Return (x, y) of the center of cell containing provided text 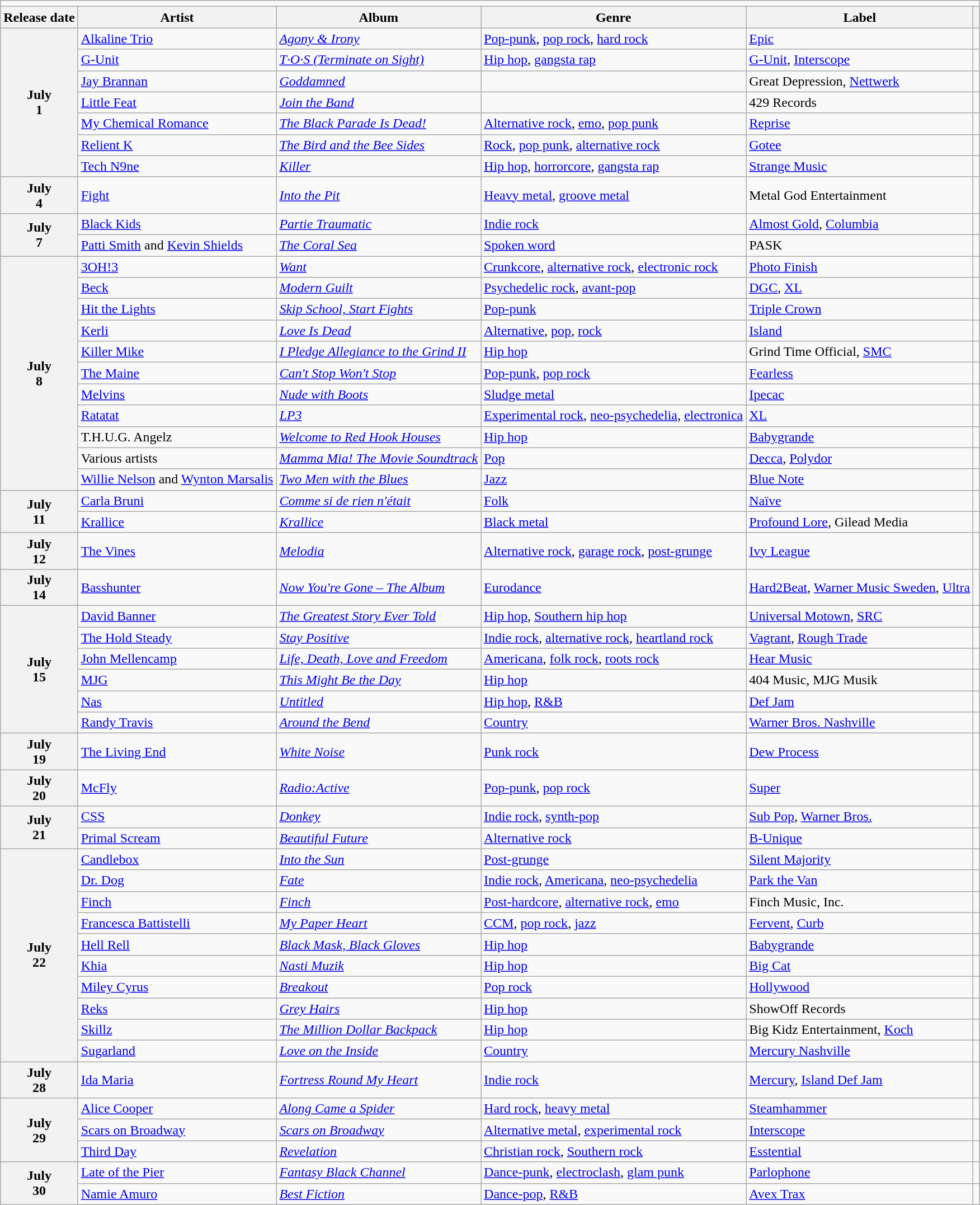
July29 (39, 1130)
Skip School, Start Fights (379, 309)
G-Unit (177, 60)
Nasti Muzik (379, 966)
Love on the Inside (379, 1051)
Jazz (614, 479)
Fearless (860, 373)
Interscope (860, 1130)
Heavy metal, groove metal (614, 195)
Sludge metal (614, 394)
The Bird and the Bee Sides (379, 145)
Alternative rock, garage rock, post-grunge (614, 550)
Stay Positive (379, 637)
Indie rock, synth-pop (614, 817)
Silent Majority (860, 859)
The Black Parade Is Dead! (379, 124)
Decca, Polydor (860, 458)
Late of the Pier (177, 1173)
Nude with Boots (379, 394)
B-Unique (860, 838)
I Pledge Allegiance to the Grind II (379, 352)
Fortress Round My Heart (379, 1080)
Great Depression, Nettwerk (860, 81)
Can't Stop Won't Stop (379, 373)
Steamhammer (860, 1109)
Fate (379, 881)
Hard rock, heavy metal (614, 1109)
July15 (39, 669)
LP3 (379, 416)
Modern Guilt (379, 288)
Alice Cooper (177, 1109)
Pop rock (614, 987)
Killer (379, 166)
Dance-punk, electroclash, glam punk (614, 1173)
Donkey (379, 817)
Untitled (379, 702)
Sugarland (177, 1051)
Kerli (177, 331)
DGC, XL (860, 288)
ShowOff Records (860, 1009)
Nas (177, 702)
Spoken word (614, 245)
My Chemical Romance (177, 124)
Island (860, 331)
Experimental rock, neo-psychedelia, electronica (614, 416)
Esstential (860, 1151)
PASK (860, 245)
429 Records (860, 102)
Relient K (177, 145)
McFly (177, 788)
July20 (39, 788)
The Maine (177, 373)
Hip hop, Southern hip hop (614, 616)
Hear Music (860, 659)
Basshunter (177, 587)
Ivy League (860, 550)
Revelation (379, 1151)
Mercury Nashville (860, 1051)
Third Day (177, 1151)
Life, Death, Love and Freedom (379, 659)
Post-hardcore, alternative rock, emo (614, 902)
Def Jam (860, 702)
Super (860, 788)
Finch Music, Inc. (860, 902)
Sub Pop, Warner Bros. (860, 817)
Hard2Beat, Warner Music Sweden, Ultra (860, 587)
Indie rock, Americana, neo-psychedelia (614, 881)
Beck (177, 288)
MJG (177, 680)
July19 (39, 752)
July1 (39, 102)
Black Kids (177, 224)
Ida Maria (177, 1080)
Hit the Lights (177, 309)
Pop-punk (614, 309)
July28 (39, 1080)
Big Kidz Entertainment, Koch (860, 1030)
Ratatat (177, 416)
Tech N9ne (177, 166)
3OH!3 (177, 267)
This Might Be the Day (379, 680)
Around the Bend (379, 723)
Photo Finish (860, 267)
Mercury, Island Def Jam (860, 1080)
Jay Brannan (177, 81)
Hip hop, R&B (614, 702)
July14 (39, 587)
The Living End (177, 752)
Along Came a Spider (379, 1109)
Into the Pit (379, 195)
CSS (177, 817)
July22 (39, 955)
Americana, folk rock, roots rock (614, 659)
Pop-punk, pop rock, hard rock (614, 39)
White Noise (379, 752)
Ipecac (860, 394)
Khia (177, 966)
July7 (39, 234)
Francesca Battistelli (177, 923)
Indie rock, alternative rock, heartland rock (614, 637)
Agony & Irony (379, 39)
Reks (177, 1009)
Radio:Active (379, 788)
Alternative rock (614, 838)
Profound Lore, Gilead Media (860, 522)
Alkaline Trio (177, 39)
Dance-pop, R&B (614, 1194)
Album (379, 17)
T.H.U.G. Angelz (177, 437)
Folk (614, 501)
Skillz (177, 1030)
Miley Cyrus (177, 987)
Love Is Dead (379, 331)
Psychedelic rock, avant-pop (614, 288)
The Coral Sea (379, 245)
Crunkcore, alternative rock, electronic rock (614, 267)
Universal Motown, SRC (860, 616)
Now You're Gone – The Album (379, 587)
Dr. Dog (177, 881)
Parlophone (860, 1173)
Killer Mike (177, 352)
Grind Time Official, SMC (860, 352)
Fantasy Black Channel (379, 1173)
Punk rock (614, 752)
Reprise (860, 124)
Hip hop, horrorcore, gangsta rap (614, 166)
July4 (39, 195)
My Paper Heart (379, 923)
The Hold Steady (177, 637)
July12 (39, 550)
Grey Hairs (379, 1009)
Fervent, Curb (860, 923)
Join the Band (379, 102)
Hollywood (860, 987)
Pop (614, 458)
John Mellencamp (177, 659)
Christian rock, Southern rock (614, 1151)
CCM, pop rock, jazz (614, 923)
T·O·S (Terminate on Sight) (379, 60)
Namie Amuro (177, 1194)
Eurodance (614, 587)
Almost Gold, Columbia (860, 224)
Black metal (614, 522)
Vagrant, Rough Trade (860, 637)
Two Men with the Blues (379, 479)
Comme si de rien n'était (379, 501)
Hip hop, gangsta rap (614, 60)
Randy Travis (177, 723)
Strange Music (860, 166)
Alternative metal, experimental rock (614, 1130)
Release date (39, 17)
Alternative rock, emo, pop punk (614, 124)
Breakout (379, 987)
Naïve (860, 501)
Candlebox (177, 859)
Artist (177, 17)
Genre (614, 17)
The Million Dollar Backpack (379, 1030)
July8 (39, 374)
G-Unit, Interscope (860, 60)
Best Fiction (379, 1194)
Goddamned (379, 81)
Dew Process (860, 752)
July21 (39, 827)
Post-grunge (614, 859)
404 Music, MJG Musik (860, 680)
XL (860, 416)
David Banner (177, 616)
July11 (39, 511)
Carla Bruni (177, 501)
Rock, pop punk, alternative rock (614, 145)
The Vines (177, 550)
Avex Trax (860, 1194)
Into the Sun (379, 859)
Willie Nelson and Wynton Marsalis (177, 479)
Big Cat (860, 966)
Little Feat (177, 102)
Label (860, 17)
Beautiful Future (379, 838)
Patti Smith and Kevin Shields (177, 245)
Welcome to Red Hook Houses (379, 437)
Partie Traumatic (379, 224)
Black Mask, Black Gloves (379, 944)
Melodia (379, 550)
Metal God Entertainment (860, 195)
July30 (39, 1183)
Mamma Mia! The Movie Soundtrack (379, 458)
Hell Rell (177, 944)
Warner Bros. Nashville (860, 723)
The Greatest Story Ever Told (379, 616)
Triple Crown (860, 309)
Various artists (177, 458)
Primal Scream (177, 838)
Fight (177, 195)
Gotee (860, 145)
Blue Note (860, 479)
Want (379, 267)
Alternative, pop, rock (614, 331)
Melvins (177, 394)
Epic (860, 39)
Park the Van (860, 881)
